From the cell containing the given text, extract its center point as [X, Y] coordinate. 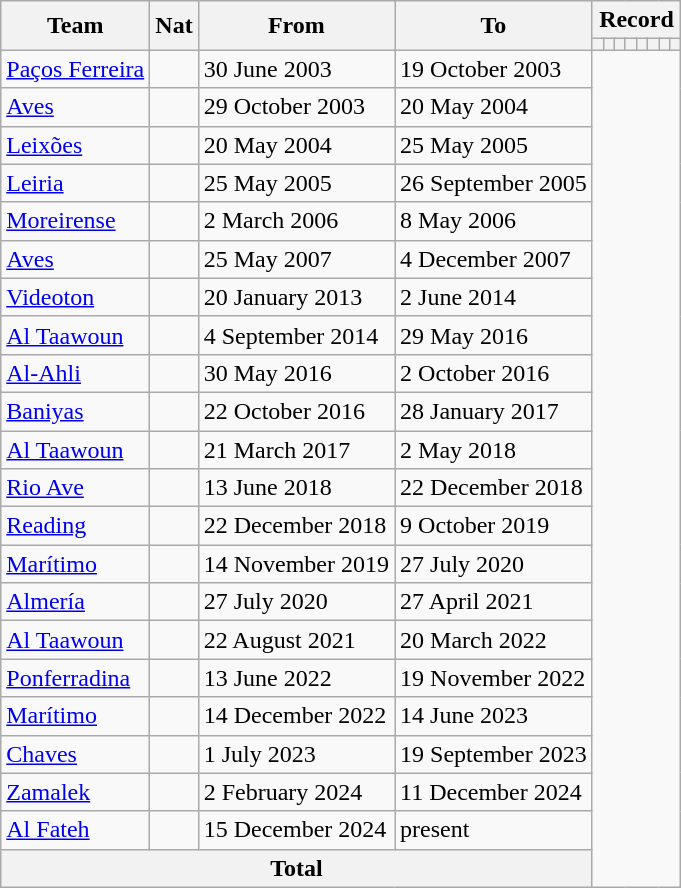
4 September 2014 [296, 335]
2 May 2018 [494, 449]
2 October 2016 [494, 373]
19 November 2022 [494, 678]
Team [76, 26]
19 October 2003 [494, 69]
Videoton [76, 297]
20 January 2013 [296, 297]
To [494, 26]
Rio Ave [76, 488]
Moreirense [76, 221]
21 March 2017 [296, 449]
Paços Ferreira [76, 69]
Ponferradina [76, 678]
29 October 2003 [296, 107]
8 May 2006 [494, 221]
Leixões [76, 145]
29 May 2016 [494, 335]
13 June 2022 [296, 678]
Al-Ahli [76, 373]
26 September 2005 [494, 183]
Nat [174, 26]
Record [636, 20]
1 July 2023 [296, 754]
25 May 2007 [296, 259]
2 February 2024 [296, 792]
Almería [76, 602]
22 August 2021 [296, 640]
From [296, 26]
19 September 2023 [494, 754]
20 March 2022 [494, 640]
2 June 2014 [494, 297]
14 November 2019 [296, 564]
Total [296, 868]
27 April 2021 [494, 602]
Leiria [76, 183]
30 May 2016 [296, 373]
Zamalek [76, 792]
Baniyas [76, 411]
Al Fateh [76, 830]
14 June 2023 [494, 716]
28 January 2017 [494, 411]
13 June 2018 [296, 488]
11 December 2024 [494, 792]
9 October 2019 [494, 526]
15 December 2024 [296, 830]
14 December 2022 [296, 716]
Chaves [76, 754]
4 December 2007 [494, 259]
30 June 2003 [296, 69]
2 March 2006 [296, 221]
present [494, 830]
Reading [76, 526]
22 October 2016 [296, 411]
